Detect which cell encompasses the target text, then output its [X, Y] center coordinate. 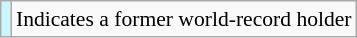
Indicates a former world-record holder [184, 19]
